Identify which cell holds the provided text, then report its [x, y] central coordinate. 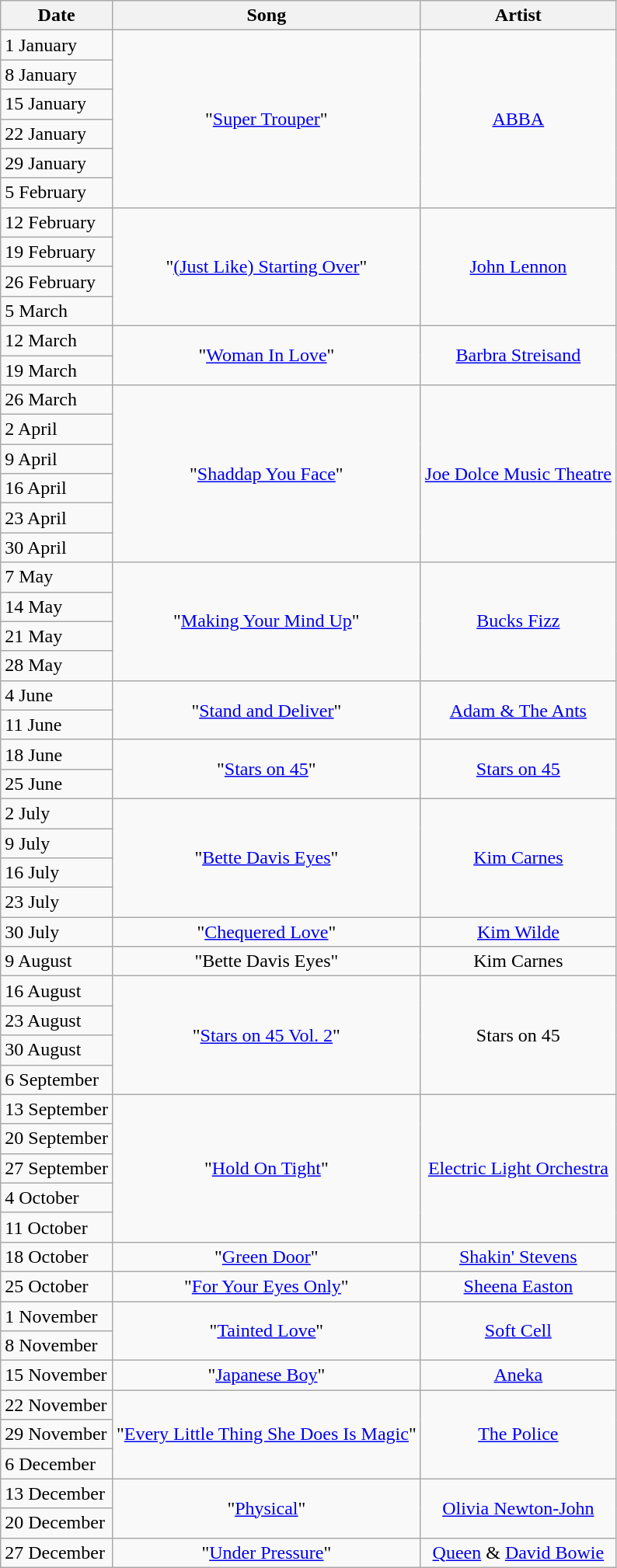
26 March [57, 400]
"Japanese Boy" [266, 1375]
29 November [57, 1434]
9 April [57, 459]
ABBA [518, 119]
1 January [57, 45]
"Stars on 45" [266, 769]
29 January [57, 163]
"Physical" [266, 1508]
15 November [57, 1375]
"Under Pressure" [266, 1552]
Artist [518, 16]
27 December [57, 1552]
16 August [57, 991]
Electric Light Orchestra [518, 1168]
Queen & David Bowie [518, 1552]
Song [266, 16]
"For Your Eyes Only" [266, 1286]
Kim Wilde [518, 932]
20 September [57, 1139]
"Stars on 45 Vol. 2" [266, 1035]
The Police [518, 1434]
30 April [57, 548]
2 April [57, 429]
5 February [57, 193]
22 November [57, 1405]
13 December [57, 1493]
5 March [57, 311]
"Making Your Mind Up" [266, 621]
Soft Cell [518, 1331]
23 August [57, 1020]
7 May [57, 577]
"Shaddap You Face" [266, 474]
14 May [57, 607]
19 February [57, 252]
2 July [57, 813]
"Super Trouper" [266, 119]
Olivia Newton-John [518, 1508]
30 August [57, 1050]
20 December [57, 1523]
30 July [57, 932]
Sheena Easton [518, 1286]
19 March [57, 370]
27 September [57, 1168]
1 November [57, 1316]
12 March [57, 340]
Joe Dolce Music Theatre [518, 474]
6 December [57, 1464]
18 October [57, 1257]
"Every Little Thing She Does Is Magic" [266, 1434]
23 April [57, 518]
15 January [57, 104]
"(Just Like) Starting Over" [266, 266]
13 September [57, 1109]
"Green Door" [266, 1257]
25 October [57, 1286]
Bucks Fizz [518, 621]
16 April [57, 488]
28 May [57, 666]
"Stand and Deliver" [266, 710]
John Lennon [518, 266]
Date [57, 16]
6 September [57, 1080]
"Woman In Love" [266, 355]
Barbra Streisand [518, 355]
4 October [57, 1198]
Shakin' Stevens [518, 1257]
"Chequered Love" [266, 932]
8 November [57, 1346]
Adam & The Ants [518, 710]
25 June [57, 784]
23 July [57, 902]
"Tainted Love" [266, 1331]
11 October [57, 1227]
9 July [57, 843]
12 February [57, 222]
11 June [57, 725]
16 July [57, 873]
8 January [57, 75]
26 February [57, 281]
21 May [57, 636]
"Hold On Tight" [266, 1168]
18 June [57, 754]
22 January [57, 134]
4 June [57, 695]
Aneka [518, 1375]
9 August [57, 961]
